Pinpoint the cell where the given text exists, returning its [x, y] midpoint coordinate. 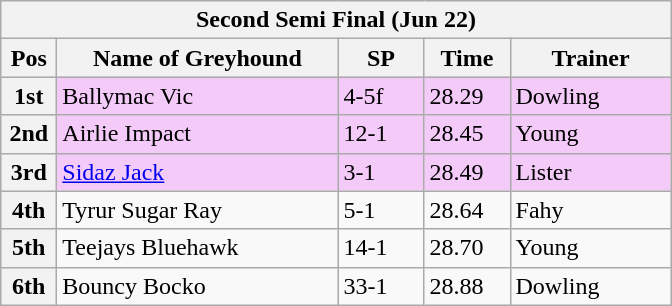
Sidaz Jack [198, 172]
Pos [29, 58]
28.64 [467, 210]
2nd [29, 134]
14-1 [381, 248]
Teejays Bluehawk [198, 248]
Fahy [590, 210]
Tyrur Sugar Ray [198, 210]
Trainer [590, 58]
5-1 [381, 210]
3rd [29, 172]
5th [29, 248]
1st [29, 96]
28.45 [467, 134]
Ballymac Vic [198, 96]
SP [381, 58]
28.70 [467, 248]
28.29 [467, 96]
12-1 [381, 134]
Name of Greyhound [198, 58]
Bouncy Bocko [198, 286]
Lister [590, 172]
28.88 [467, 286]
3-1 [381, 172]
6th [29, 286]
Time [467, 58]
Second Semi Final (Jun 22) [336, 20]
Airlie Impact [198, 134]
4th [29, 210]
28.49 [467, 172]
4-5f [381, 96]
33-1 [381, 286]
